From the cell containing the given text, extract its center point as (x, y) coordinate. 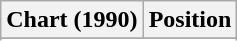
Position (190, 20)
Chart (1990) (72, 20)
